Output the [X, Y] coordinate of the center of the cell containing the given text.  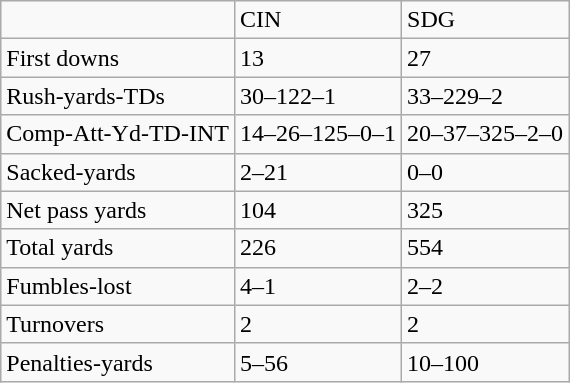
Fumbles-lost [118, 286]
Comp-Att-Yd-TD-INT [118, 134]
Rush-yards-TDs [118, 96]
4–1 [318, 286]
Penalties-yards [118, 362]
226 [318, 248]
Sacked-yards [118, 172]
30–122–1 [318, 96]
10–100 [486, 362]
SDG [486, 20]
2–21 [318, 172]
27 [486, 58]
Net pass yards [118, 210]
325 [486, 210]
5–56 [318, 362]
CIN [318, 20]
14–26–125–0–1 [318, 134]
13 [318, 58]
33–229–2 [486, 96]
2–2 [486, 286]
554 [486, 248]
Turnovers [118, 324]
20–37–325–2–0 [486, 134]
104 [318, 210]
0–0 [486, 172]
First downs [118, 58]
Total yards [118, 248]
